Find where the given text appears and provide that cell's center as (X, Y) coordinate. 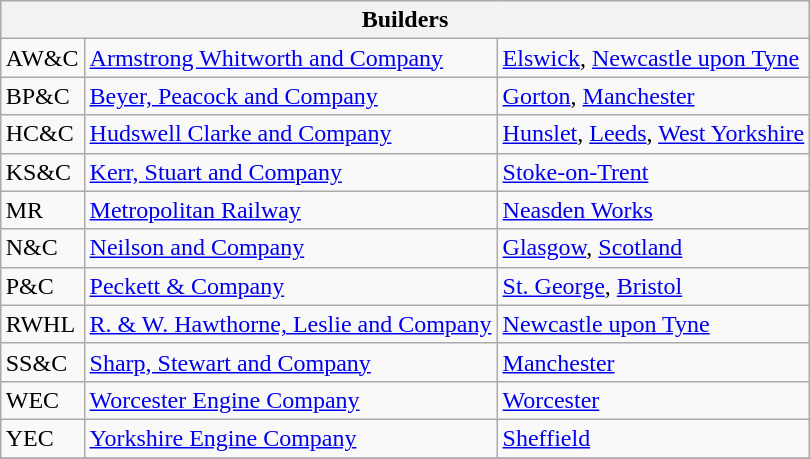
Armstrong Whitworth and Company (290, 58)
AW&C (42, 58)
Hudswell Clarke and Company (290, 134)
Hunslet, Leeds, West Yorkshire (654, 134)
Manchester (654, 362)
Sharp, Stewart and Company (290, 362)
WEC (42, 400)
N&C (42, 248)
P&C (42, 286)
Peckett & Company (290, 286)
Neasden Works (654, 210)
Beyer, Peacock and Company (290, 96)
RWHL (42, 324)
Sheffield (654, 438)
Metropolitan Railway (290, 210)
KS&C (42, 172)
YEC (42, 438)
Kerr, Stuart and Company (290, 172)
Builders (405, 20)
Worcester Engine Company (290, 400)
Neilson and Company (290, 248)
Stoke-on-Trent (654, 172)
Yorkshire Engine Company (290, 438)
Gorton, Manchester (654, 96)
Newcastle upon Tyne (654, 324)
St. George, Bristol (654, 286)
SS&C (42, 362)
HC&C (42, 134)
MR (42, 210)
R. & W. Hawthorne, Leslie and Company (290, 324)
Worcester (654, 400)
Elswick, Newcastle upon Tyne (654, 58)
Glasgow, Scotland (654, 248)
BP&C (42, 96)
